Pinpoint the cell where the given text exists, returning its (x, y) midpoint coordinate. 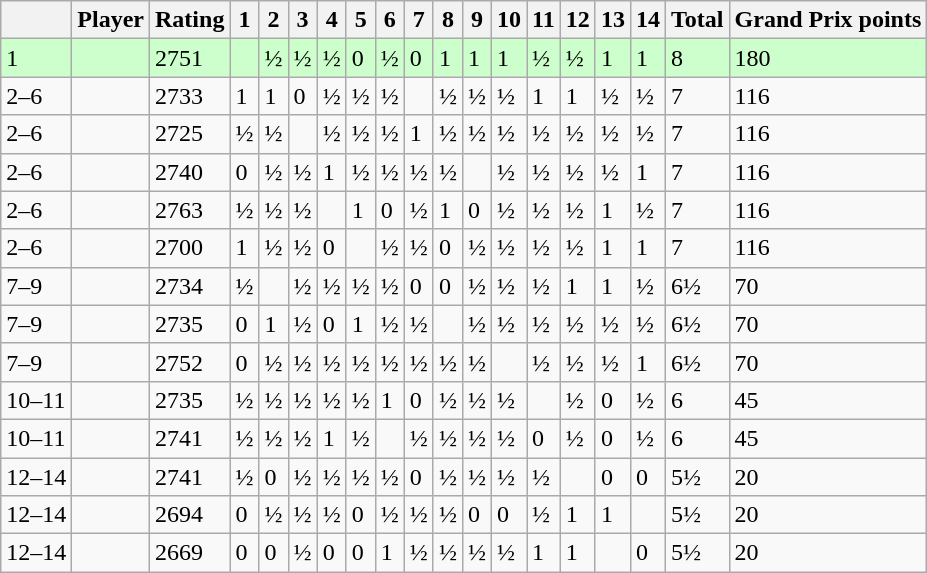
2669 (190, 553)
13 (612, 20)
2733 (190, 96)
2752 (190, 362)
2751 (190, 58)
12 (578, 20)
3 (302, 20)
14 (648, 20)
Grand Prix points (828, 20)
2 (274, 20)
180 (828, 58)
Total (697, 20)
2700 (190, 248)
2763 (190, 210)
10 (508, 20)
Rating (190, 20)
2725 (190, 134)
2694 (190, 515)
Player (111, 20)
4 (332, 20)
2734 (190, 286)
2740 (190, 172)
11 (544, 20)
9 (476, 20)
5 (360, 20)
